For the text-containing cell, return its midpoint in (X, Y) coordinate format. 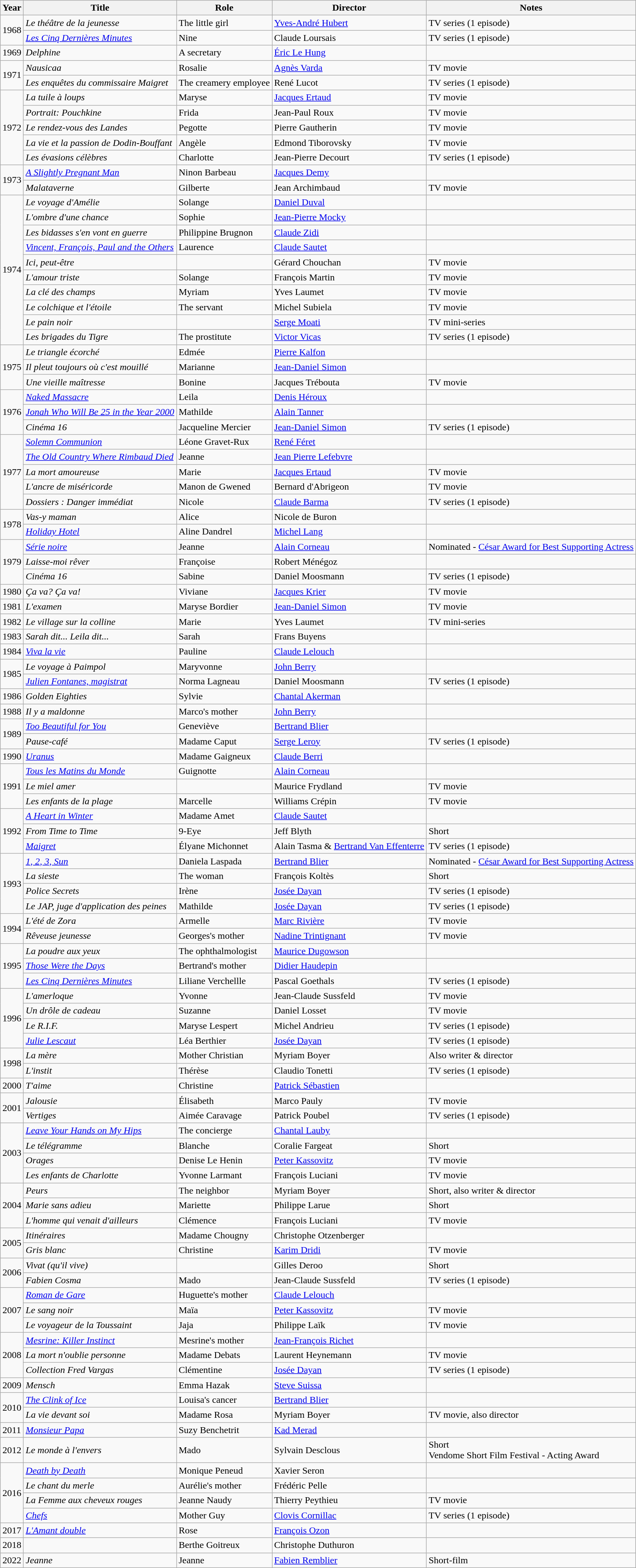
The neighbor (224, 1190)
Geneviève (224, 726)
1993 (12, 883)
2016 (12, 1493)
L'instit (100, 1071)
Edmond Tiborovsky (349, 142)
Léa Berthier (224, 1041)
Karim Dridi (349, 1250)
Un drôle de cadeau (100, 1011)
Rosalie (224, 68)
Sylvain Desclous (349, 1450)
Itinéraires (100, 1235)
Guignotte (224, 771)
L'Amant double (100, 1530)
Emma Hazak (224, 1385)
Manon de Gwened (224, 487)
Philippine Brugnon (224, 232)
1979 (12, 562)
Pause-café (100, 741)
Police Secrets (100, 891)
Denis Héroux (349, 397)
Patrick Sébastien (349, 1085)
Le sang noir (100, 1310)
Chantal Akerman (349, 696)
Leila (224, 397)
Marie sans adieu (100, 1205)
Steve Suissa (349, 1385)
The ophthalmologist (224, 951)
2022 (12, 1560)
1969 (12, 53)
Kad Merad (349, 1430)
Il y a maldonne (100, 711)
Louisa's cancer (224, 1400)
Ici, peut-être (100, 262)
The Clink of Ice (100, 1400)
Jacqueline Mercier (224, 427)
Une vieille maîtresse (100, 382)
Le théâtre de la jeunesse (100, 23)
Jean-François Richet (349, 1340)
1980 (12, 591)
Golden Eighties (100, 696)
Alice (224, 517)
Victor Vicas (349, 337)
Daniel Duval (349, 203)
Rose (224, 1530)
The servant (224, 307)
Frédéric Pelle (349, 1485)
Aurélie's mother (224, 1485)
Madame Amet (224, 816)
La clé des champs (100, 292)
1974 (12, 270)
Aimée Caravage (224, 1115)
Coralie Fargeat (349, 1146)
Élyane Michonnet (224, 846)
2000 (12, 1085)
A secretary (224, 53)
1991 (12, 786)
Sarah (224, 636)
1972 (12, 127)
Orages (100, 1161)
Le rendez-vous des Landes (100, 127)
Maurice Dugowson (349, 951)
Jean Pierre Lefebvre (349, 457)
Éric Le Hung (349, 53)
Claudio Tonetti (349, 1071)
Pascal Goethals (349, 981)
1992 (12, 831)
François Koltès (349, 876)
TV movie, also director (531, 1415)
Malataverne (100, 188)
La mère (100, 1056)
Solemn Communion (100, 442)
Jean-Paul Roux (349, 112)
Maryse Lespert (224, 1026)
2012 (12, 1450)
Élisabeth (224, 1100)
Norma Lagneau (224, 682)
1982 (12, 621)
2018 (12, 1545)
Maryse Bordier (224, 606)
Le JAP, juge d'application des peines (100, 906)
1973 (12, 180)
1, 2, 3, Sun (100, 861)
The concierge (224, 1130)
Le voyage à Paimpol (100, 667)
1986 (12, 696)
2005 (12, 1243)
Ninon Barbeau (224, 172)
Myriam (224, 292)
Monsieur Papa (100, 1430)
Le triangle écorché (100, 352)
Delphine (100, 53)
Portrait: Pouchkine (100, 112)
Irène (224, 891)
Jeanne Naudy (224, 1500)
Xavier Seron (349, 1470)
1994 (12, 929)
Viviane (224, 591)
Blanche (224, 1146)
Mother Guy (224, 1515)
2001 (12, 1108)
Maurice Frydland (349, 786)
Madame Rosa (224, 1415)
1984 (12, 651)
Nicole de Buron (349, 517)
Claude Berri (349, 756)
Gilles Deroo (349, 1265)
Jean-Pierre Mocky (349, 217)
Yvonne (224, 996)
9-Eye (224, 831)
Serge Moati (349, 322)
The prostitute (224, 337)
Clovis Cornillac (349, 1515)
Laisse-moi rêver (100, 562)
Christophe Duthuron (349, 1545)
Jacques Trébouta (349, 382)
Les bidasses s'en vont en guerre (100, 232)
Role (224, 8)
Robert Ménégoz (349, 562)
Agnès Varda (349, 68)
Julien Fontanes, magistrat (100, 682)
Le monde à l'envers (100, 1450)
Michel Lang (349, 532)
Philippe Larue (349, 1205)
Bernard d'Abrigeon (349, 487)
Vertiges (100, 1115)
Marco Pauly (349, 1100)
Armelle (224, 921)
La mort amoureuse (100, 472)
Thérèse (224, 1071)
Madame Caput (224, 741)
Frans Buyens (349, 636)
1998 (12, 1063)
Claude Loursais (349, 38)
Mesrine's mother (224, 1340)
Le miel amer (100, 786)
Jean-Pierre Decourt (349, 157)
L'ombre d'une chance (100, 217)
Rêveuse jeunesse (100, 936)
Gérard Chouchan (349, 262)
Les évasions célèbres (100, 157)
Nadine Trintignant (349, 936)
Maïa (224, 1310)
Daniel Losset (349, 1011)
Michel Subiela (349, 307)
Charlotte (224, 157)
L'amerloque (100, 996)
La sieste (100, 876)
Fabien Remblier (349, 1560)
2006 (12, 1273)
2003 (12, 1153)
Berthe Goitreux (224, 1545)
Mariette (224, 1205)
Huguette's mother (224, 1295)
Those Were the Days (100, 966)
Les enquêtes du commissaire Maigret (100, 83)
2009 (12, 1385)
1978 (12, 524)
The woman (224, 876)
Il pleut toujours où c'est mouillé (100, 367)
Suzy Benchetrit (224, 1430)
Chefs (100, 1515)
Leave Your Hands on My Hips (100, 1130)
La poudre aux yeux (100, 951)
2010 (12, 1408)
Bertrand's mother (224, 966)
Les enfants de la plage (100, 801)
Nausicaa (100, 68)
Françoise (224, 562)
1975 (12, 367)
1983 (12, 636)
Holiday Hotel (100, 532)
T'aime (100, 1085)
Sophie (224, 217)
Marianne (224, 367)
2008 (12, 1355)
Title (100, 8)
Angèle (224, 142)
Marcelle (224, 801)
A Heart in Winter (100, 816)
2007 (12, 1310)
Madame Chougny (224, 1235)
2004 (12, 1205)
Year (12, 8)
Jean Archimbaud (349, 188)
Le voyageur de la Toussaint (100, 1325)
Pierre Gautherin (349, 127)
Les enfants de Charlotte (100, 1176)
Jacques Krier (349, 591)
Mensch (100, 1385)
Dossiers : Danger immédiat (100, 502)
Short-film (531, 1560)
Laurent Heynemann (349, 1355)
L'homme qui venait d'ailleurs (100, 1220)
Fabien Cosma (100, 1280)
Thierry Peythieu (349, 1500)
Pegotte (224, 127)
Le télégramme (100, 1146)
Le voyage d'Amélie (100, 203)
Georges's mother (224, 936)
Notes (531, 8)
Christophe Otzenberger (349, 1235)
Sarah dit... Leila dit... (100, 636)
Jaja (224, 1325)
Madame Debats (224, 1355)
2017 (12, 1530)
Frida (224, 112)
Yves-André Hubert (349, 23)
L'été de Zora (100, 921)
Alain Tanner (349, 412)
Roman de Gare (100, 1295)
Le chant du merle (100, 1485)
L'examen (100, 606)
Ça va? Ça va! (100, 591)
Les brigades du Tigre (100, 337)
L'ancre de miséricorde (100, 487)
Jonah Who Will Be 25 in the Year 2000 (100, 412)
Vincent, François, Paul and the Others (100, 247)
1968 (12, 30)
From Time to Time (100, 831)
Gilberte (224, 188)
1989 (12, 734)
Jacques Demy (349, 172)
Léone Gravet-Rux (224, 442)
Suzanne (224, 1011)
1996 (12, 1018)
Nicole (224, 502)
Maryse (224, 98)
Claude Barma (349, 502)
Jeff Blyth (349, 831)
Yvonne Larmant (224, 1176)
La mort n'oublie personne (100, 1355)
Mother Christian (224, 1056)
Vivat (qu'il vive) (100, 1265)
Gris blanc (100, 1250)
1976 (12, 412)
René Féret (349, 442)
Didier Haudepin (349, 966)
Nine (224, 38)
Le colchique et l'étoile (100, 307)
1971 (12, 75)
La Femme aux cheveux rouges (100, 1500)
Michel Andrieu (349, 1026)
Uranus (100, 756)
Edmée (224, 352)
1995 (12, 966)
2011 (12, 1430)
Série noire (100, 547)
Le pain noir (100, 322)
Pauline (224, 651)
Pierre Kalfon (349, 352)
Daniela Laspada (224, 861)
L'amour triste (100, 277)
Laurence (224, 247)
La vie devant soi (100, 1415)
Peurs (100, 1190)
1988 (12, 711)
Denise Le Henin (224, 1161)
1985 (12, 674)
Le village sur la colline (100, 621)
Williams Crépin (349, 801)
Sabine (224, 577)
Also writer & director (531, 1056)
The little girl (224, 23)
René Lucot (349, 83)
Madame Gaigneux (224, 756)
Clémence (224, 1220)
Director (349, 8)
Short, also writer & director (531, 1190)
Claude Zidi (349, 232)
Serge Leroy (349, 741)
Tous les Matins du Monde (100, 771)
Sylvie (224, 696)
Philippe Laïk (349, 1325)
François Ozon (349, 1530)
1990 (12, 756)
Mesrine: Killer Instinct (100, 1340)
Julie Lescaut (100, 1041)
The Old Country Where Rimbaud Died (100, 457)
Short Vendome Short Film Festival - Acting Award (531, 1450)
La tuile à loups (100, 98)
Naked Massacre (100, 397)
Viva la vie (100, 651)
Patrick Poubel (349, 1115)
Maryvonne (224, 667)
Death by Death (100, 1470)
Le R.I.F. (100, 1026)
Collection Fred Vargas (100, 1370)
1981 (12, 606)
Jalousie (100, 1100)
Bonine (224, 382)
Monique Peneud (224, 1470)
Chantal Lauby (349, 1130)
Marco's mother (224, 711)
Too Beautiful for You (100, 726)
Clémentine (224, 1370)
Maigret (100, 846)
Marc Rivière (349, 921)
Alain Tasma & Bertrand Van Effenterre (349, 846)
The creamery employee (224, 83)
Liliane Verchellle (224, 981)
1977 (12, 472)
Aline Dandrel (224, 532)
A Slightly Pregnant Man (100, 172)
Vas-y maman (100, 517)
La vie et la passion de Dodin-Bouffant (100, 142)
François Martin (349, 277)
